Determine the [x, y] coordinate at the center of the cell enclosing the given text.  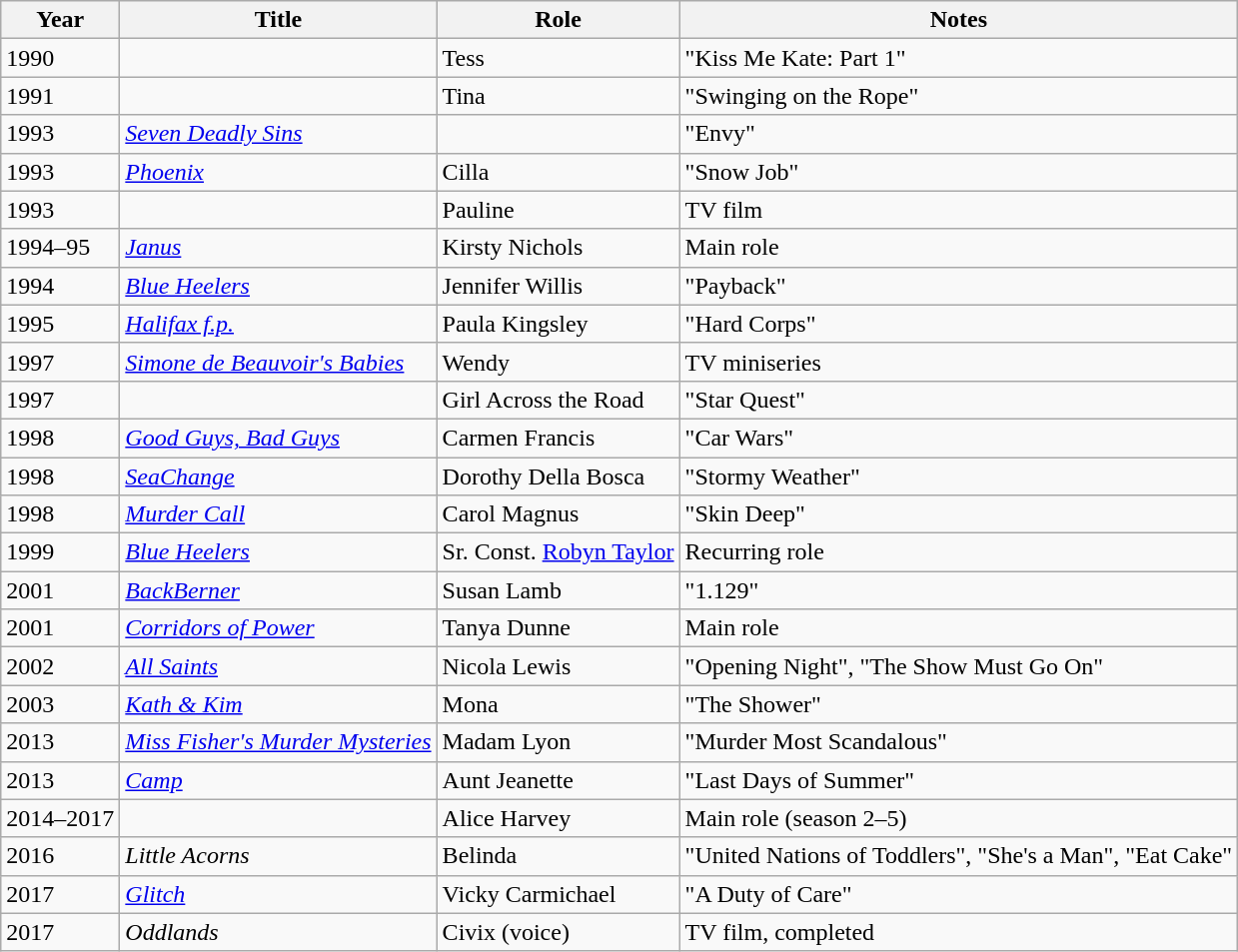
Tanya Dunne [558, 628]
Main role (season 2–5) [959, 818]
Notes [959, 20]
Miss Fisher's Murder Mysteries [278, 742]
"Snow Job" [959, 172]
1994 [60, 286]
"1.129" [959, 590]
Tess [558, 58]
Pauline [558, 210]
Dorothy Della Bosca [558, 476]
Janus [278, 248]
2016 [60, 856]
2002 [60, 666]
2014–2017 [60, 818]
All Saints [278, 666]
Halifax f.p. [278, 324]
Carmen Francis [558, 438]
Susan Lamb [558, 590]
Camp [278, 780]
Wendy [558, 362]
"The Shower" [959, 704]
"Skin Deep" [959, 514]
"Murder Most Scandalous" [959, 742]
TV miniseries [959, 362]
Glitch [278, 894]
"Hard Corps" [959, 324]
"Car Wars" [959, 438]
SeaChange [278, 476]
Kath & Kim [278, 704]
Good Guys, Bad Guys [278, 438]
2003 [60, 704]
Recurring role [959, 552]
TV film [959, 210]
Aunt Jeanette [558, 780]
Simone de Beauvoir's Babies [278, 362]
Nicola Lewis [558, 666]
Little Acorns [278, 856]
Phoenix [278, 172]
Year [60, 20]
1999 [60, 552]
"Last Days of Summer" [959, 780]
Girl Across the Road [558, 400]
Vicky Carmichael [558, 894]
"Envy" [959, 134]
1994–95 [60, 248]
Tina [558, 96]
Mona [558, 704]
1990 [60, 58]
Alice Harvey [558, 818]
Seven Deadly Sins [278, 134]
"Stormy Weather" [959, 476]
"Star Quest" [959, 400]
1995 [60, 324]
Carol Magnus [558, 514]
1991 [60, 96]
"A Duty of Care" [959, 894]
"Kiss Me Kate: Part 1" [959, 58]
BackBerner [278, 590]
Murder Call [278, 514]
Corridors of Power [278, 628]
Cilla [558, 172]
"United Nations of Toddlers", "She's a Man", "Eat Cake" [959, 856]
Title [278, 20]
Role [558, 20]
"Payback" [959, 286]
Oddlands [278, 932]
"Swinging on the Rope" [959, 96]
Madam Lyon [558, 742]
Paula Kingsley [558, 324]
"Opening Night", "The Show Must Go On" [959, 666]
Kirsty Nichols [558, 248]
Jennifer Willis [558, 286]
TV film, completed [959, 932]
Civix (voice) [558, 932]
Belinda [558, 856]
Sr. Const. Robyn Taylor [558, 552]
